Find where the given text appears and provide that cell's center as (X, Y) coordinate. 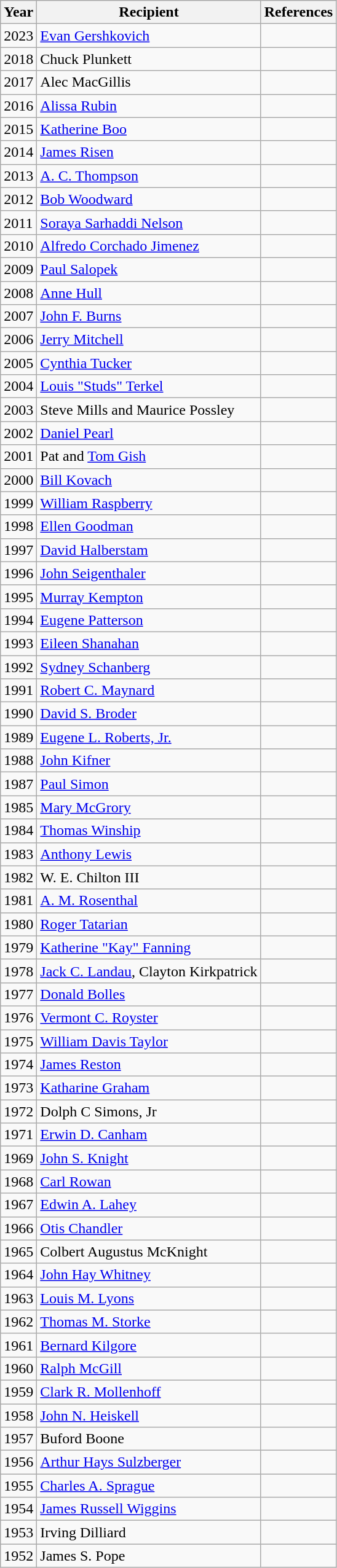
1982 (18, 877)
Ralph McGill (149, 1368)
Soraya Sarhaddi Nelson (149, 222)
Erwin D. Canham (149, 1135)
1994 (18, 620)
1963 (18, 1298)
1980 (18, 924)
1978 (18, 971)
1952 (18, 1556)
1955 (18, 1486)
Irving Dilliard (149, 1532)
John S. Knight (149, 1158)
Carl Rowan (149, 1182)
Thomas M. Storke (149, 1322)
Colbert Augustus McKnight (149, 1252)
Roger Tatarian (149, 924)
Sydney Schanberg (149, 667)
1979 (18, 947)
1972 (18, 1111)
2000 (18, 480)
1957 (18, 1439)
2012 (18, 199)
Alissa Rubin (149, 106)
Dolph C Simons, Jr (149, 1111)
1973 (18, 1088)
1975 (18, 1041)
Jerry Mitchell (149, 340)
Year (18, 12)
Evan Gershkovich (149, 36)
1981 (18, 901)
2018 (18, 59)
John Kifner (149, 761)
Cynthia Tucker (149, 363)
1983 (18, 854)
Alec MacGillis (149, 82)
Anne Hull (149, 293)
2006 (18, 340)
Thomas Winship (149, 831)
1969 (18, 1158)
1997 (18, 550)
Jack C. Landau, Clayton Kirkpatrick (149, 971)
David S. Broder (149, 714)
1967 (18, 1205)
2013 (18, 176)
1956 (18, 1462)
1958 (18, 1415)
Louis M. Lyons (149, 1298)
1964 (18, 1275)
1998 (18, 527)
John F. Burns (149, 316)
Katharine Graham (149, 1088)
2010 (18, 246)
Mary McGrory (149, 807)
Clark R. Mollenhoff (149, 1392)
Eugene Patterson (149, 620)
John Hay Whitney (149, 1275)
1954 (18, 1509)
John N. Heiskell (149, 1415)
Paul Simon (149, 784)
Bill Kovach (149, 480)
1977 (18, 994)
1961 (18, 1345)
Vermont C. Royster (149, 1017)
2004 (18, 386)
Pat and Tom Gish (149, 457)
Charles A. Sprague (149, 1486)
1974 (18, 1065)
A. M. Rosenthal (149, 901)
2014 (18, 152)
Daniel Pearl (149, 433)
1971 (18, 1135)
James Risen (149, 152)
2011 (18, 222)
1995 (18, 597)
1993 (18, 643)
Edwin A. Lahey (149, 1205)
1999 (18, 503)
1985 (18, 807)
Katherine Boo (149, 129)
Arthur Hays Sulzberger (149, 1462)
James S. Pope (149, 1556)
1992 (18, 667)
2009 (18, 269)
Katherine "Kay" Fanning (149, 947)
2023 (18, 36)
1966 (18, 1228)
1976 (18, 1017)
2016 (18, 106)
John Seigenthaler (149, 573)
Chuck Plunkett (149, 59)
2017 (18, 82)
A. C. Thompson (149, 176)
1990 (18, 714)
Donald Bolles (149, 994)
James Reston (149, 1065)
Murray Kempton (149, 597)
2001 (18, 457)
2002 (18, 433)
References (299, 12)
Recipient (149, 12)
Bob Woodward (149, 199)
James Russell Wiggins (149, 1509)
2008 (18, 293)
1984 (18, 831)
1960 (18, 1368)
2003 (18, 410)
1991 (18, 691)
Louis "Studs" Terkel (149, 386)
Paul Salopek (149, 269)
1968 (18, 1182)
1953 (18, 1532)
William Davis Taylor (149, 1041)
2015 (18, 129)
Alfredo Corchado Jimenez (149, 246)
1962 (18, 1322)
1989 (18, 737)
William Raspberry (149, 503)
Eugene L. Roberts, Jr. (149, 737)
Otis Chandler (149, 1228)
Steve Mills and Maurice Possley (149, 410)
1988 (18, 761)
David Halberstam (149, 550)
Ellen Goodman (149, 527)
Buford Boone (149, 1439)
1965 (18, 1252)
Bernard Kilgore (149, 1345)
1996 (18, 573)
Robert C. Maynard (149, 691)
Eileen Shanahan (149, 643)
1959 (18, 1392)
Anthony Lewis (149, 854)
1987 (18, 784)
W. E. Chilton III (149, 877)
2005 (18, 363)
2007 (18, 316)
